Extract the (X, Y) coordinate from the center of the cell holding the provided text.  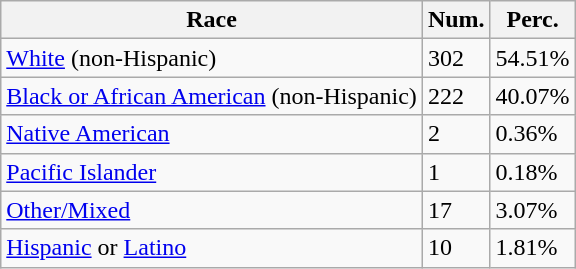
Race (212, 20)
17 (456, 210)
Perc. (532, 20)
302 (456, 58)
White (non-Hispanic) (212, 58)
54.51% (532, 58)
Hispanic or Latino (212, 248)
222 (456, 96)
Num. (456, 20)
0.36% (532, 134)
Pacific Islander (212, 172)
10 (456, 248)
Black or African American (non-Hispanic) (212, 96)
1 (456, 172)
2 (456, 134)
3.07% (532, 210)
0.18% (532, 172)
40.07% (532, 96)
Other/Mixed (212, 210)
1.81% (532, 248)
Native American (212, 134)
